Search for the cell housing the specified text and yield its [X, Y] center coordinate. 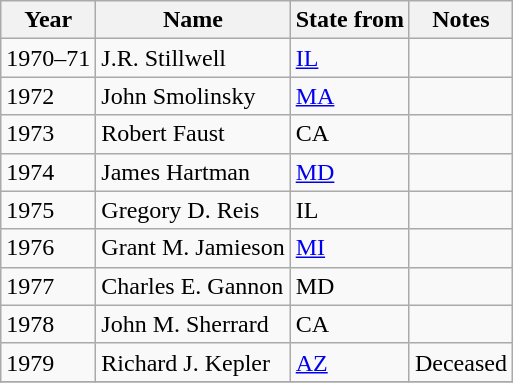
MA [350, 96]
Robert Faust [193, 134]
MI [350, 248]
Richard J. Kepler [193, 362]
1972 [48, 96]
1976 [48, 248]
John M. Sherrard [193, 324]
1974 [48, 172]
Notes [460, 20]
Gregory D. Reis [193, 210]
1975 [48, 210]
John Smolinsky [193, 96]
1977 [48, 286]
Name [193, 20]
Charles E. Gannon [193, 286]
J.R. Stillwell [193, 58]
Grant M. Jamieson [193, 248]
1973 [48, 134]
1970–71 [48, 58]
Deceased [460, 362]
AZ [350, 362]
Year [48, 20]
1979 [48, 362]
State from [350, 20]
1978 [48, 324]
James Hartman [193, 172]
